Find where the given text appears and provide that cell's center as (X, Y) coordinate. 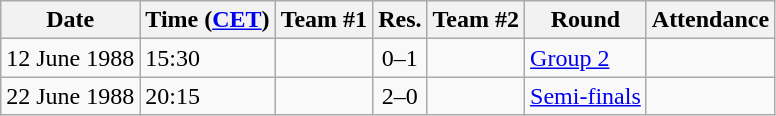
15:30 (208, 58)
Semi-finals (586, 96)
20:15 (208, 96)
Team #1 (324, 20)
Team #2 (476, 20)
Res. (400, 20)
Date (70, 20)
12 June 1988 (70, 58)
Time (CET) (208, 20)
Attendance (710, 20)
Group 2 (586, 58)
2–0 (400, 96)
Round (586, 20)
22 June 1988 (70, 96)
0–1 (400, 58)
